Provide the [X, Y] coordinate of the cell's center where the given text is located.  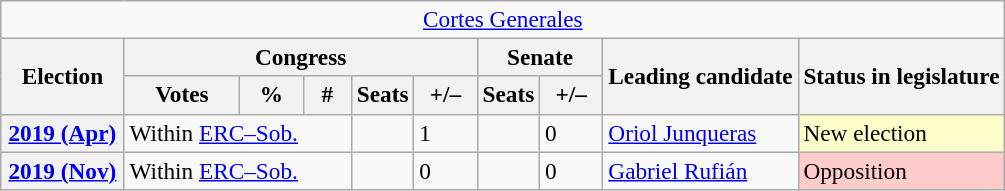
Cortes Generales [503, 19]
Votes [182, 95]
Congress [300, 57]
1 [446, 133]
2019 (Apr) [62, 133]
2019 (Nov) [62, 170]
% [272, 95]
Leading candidate [700, 76]
Status in legislature [902, 76]
New election [902, 133]
# [327, 95]
Gabriel Rufián [700, 170]
Opposition [902, 170]
Oriol Junqueras [700, 133]
Election [62, 76]
Senate [540, 57]
